Output the (X, Y) coordinate of the center of the cell containing the given text.  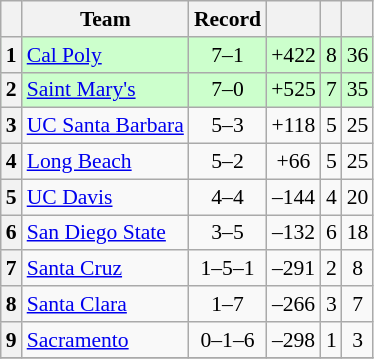
3–5 (228, 233)
+422 (294, 55)
Long Beach (106, 162)
Santa Cruz (106, 269)
5–2 (228, 162)
San Diego State (106, 233)
UC Davis (106, 197)
1–5–1 (228, 269)
–291 (294, 269)
0–1–6 (228, 340)
18 (358, 233)
5–3 (228, 126)
Record (228, 19)
7–0 (228, 90)
1–7 (228, 304)
+66 (294, 162)
4–4 (228, 197)
–298 (294, 340)
Saint Mary's (106, 90)
20 (358, 197)
Sacramento (106, 340)
7–1 (228, 55)
+118 (294, 126)
–144 (294, 197)
36 (358, 55)
Santa Clara (106, 304)
Team (106, 19)
35 (358, 90)
UC Santa Barbara (106, 126)
Cal Poly (106, 55)
9 (12, 340)
+525 (294, 90)
–266 (294, 304)
–132 (294, 233)
